Return the (X, Y) coordinate for the center point of the cell that contains the specified text.  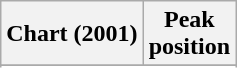
Peakposition (189, 34)
Chart (2001) (72, 34)
